For the text-containing cell, return its midpoint in [X, Y] coordinate format. 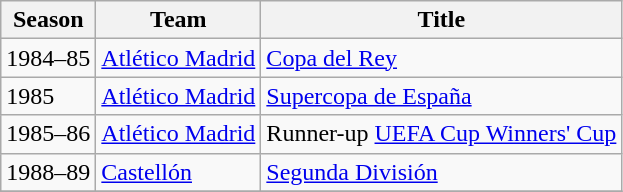
1984–85 [48, 58]
Segunda División [442, 172]
1985 [48, 96]
Title [442, 20]
Runner-up UEFA Cup Winners' Cup [442, 134]
Team [178, 20]
Castellón [178, 172]
Supercopa de España [442, 96]
1988–89 [48, 172]
1985–86 [48, 134]
Season [48, 20]
Copa del Rey [442, 58]
